From the cell containing the given text, extract its center point as [x, y] coordinate. 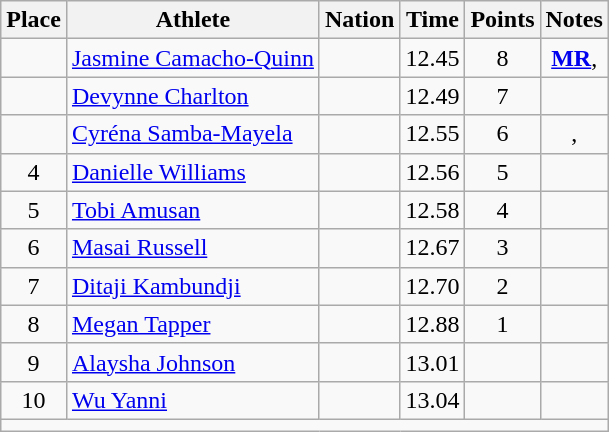
2 [502, 286]
Danielle Williams [192, 172]
12.49 [432, 96]
12.55 [432, 134]
Wu Yanni [192, 400]
Tobi Amusan [192, 210]
Ditaji Kambundji [192, 286]
Notes [574, 20]
1 [502, 324]
, [574, 134]
12.88 [432, 324]
12.70 [432, 286]
Athlete [192, 20]
Jasmine Camacho-Quinn [192, 58]
3 [502, 248]
12.58 [432, 210]
Megan Tapper [192, 324]
Devynne Charlton [192, 96]
MR, [574, 58]
Alaysha Johnson [192, 362]
9 [34, 362]
Masai Russell [192, 248]
13.01 [432, 362]
12.45 [432, 58]
10 [34, 400]
Points [502, 20]
Nation [359, 20]
Time [432, 20]
Cyréna Samba-Mayela [192, 134]
Place [34, 20]
13.04 [432, 400]
12.56 [432, 172]
12.67 [432, 248]
